From the cell containing the given text, extract its center point as [x, y] coordinate. 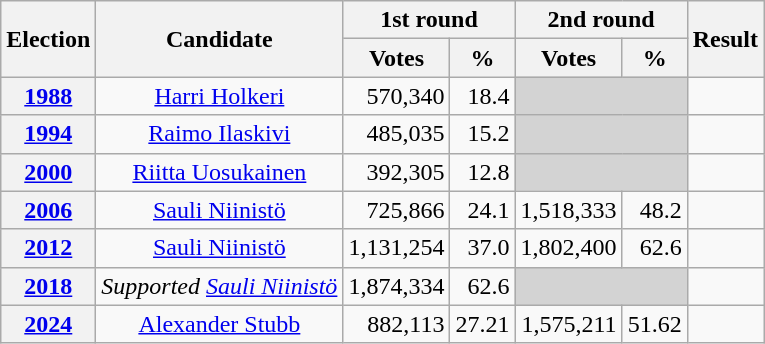
2012 [48, 248]
1,518,333 [568, 210]
485,035 [396, 134]
882,113 [396, 324]
1,874,334 [396, 286]
725,866 [396, 210]
48.2 [654, 210]
Raimo Ilaskivi [220, 134]
18.4 [482, 96]
Result [725, 39]
2018 [48, 286]
24.1 [482, 210]
570,340 [396, 96]
12.8 [482, 172]
1st round [429, 20]
Harri Holkeri [220, 96]
1988 [48, 96]
1,802,400 [568, 248]
1994 [48, 134]
Candidate [220, 39]
51.62 [654, 324]
2000 [48, 172]
27.21 [482, 324]
15.2 [482, 134]
Alexander Stubb [220, 324]
2006 [48, 210]
2024 [48, 324]
1,575,211 [568, 324]
Riitta Uosukainen [220, 172]
Election [48, 39]
37.0 [482, 248]
1,131,254 [396, 248]
Supported Sauli Niinistö [220, 286]
2nd round [601, 20]
392,305 [396, 172]
